Output the [X, Y] coordinate of the center of the cell containing the given text.  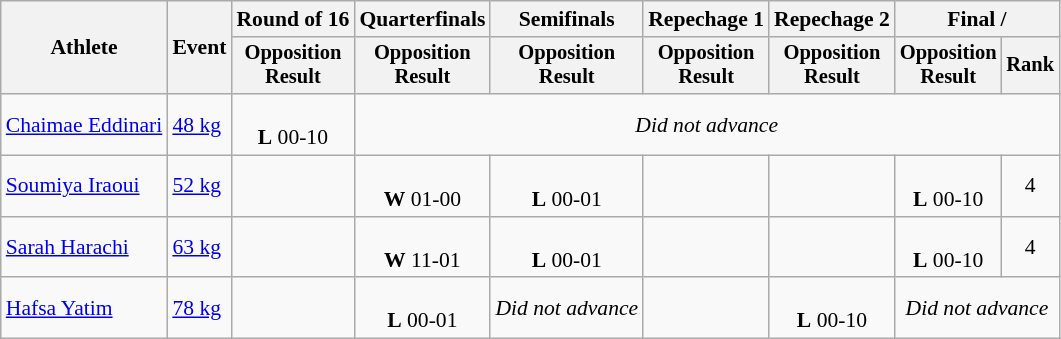
W 11-01 [422, 248]
63 kg [199, 248]
Chaimae Eddinari [84, 124]
Soumiya Iraoui [84, 186]
Sarah Harachi [84, 248]
Event [199, 48]
Quarterfinals [422, 19]
Semifinals [566, 19]
Athlete [84, 48]
Final / [977, 19]
Rank [1030, 66]
Round of 16 [292, 19]
Repechage 2 [832, 19]
78 kg [199, 308]
W 01-00 [422, 186]
48 kg [199, 124]
Repechage 1 [706, 19]
Hafsa Yatim [84, 308]
52 kg [199, 186]
